Capture the cell that displays the provided text and extract its (x, y) central coordinate. 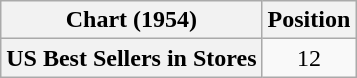
Chart (1954) (132, 20)
12 (309, 58)
Position (309, 20)
US Best Sellers in Stores (132, 58)
